Output the (x, y) coordinate of the center of the cell containing the given text.  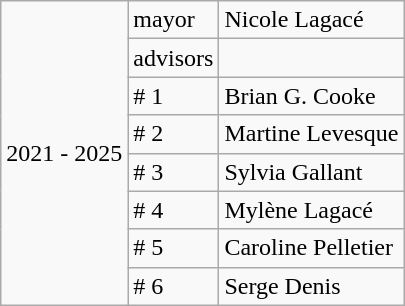
# 3 (174, 172)
# 6 (174, 286)
Caroline Pelletier (312, 248)
Sylvia Gallant (312, 172)
# 1 (174, 96)
mayor (174, 20)
# 2 (174, 134)
Serge Denis (312, 286)
# 4 (174, 210)
# 5 (174, 248)
Nicole Lagacé (312, 20)
Mylène Lagacé (312, 210)
advisors (174, 58)
2021 - 2025 (64, 153)
Brian G. Cooke (312, 96)
Martine Levesque (312, 134)
